Detect which cell encompasses the target text, then output its [x, y] center coordinate. 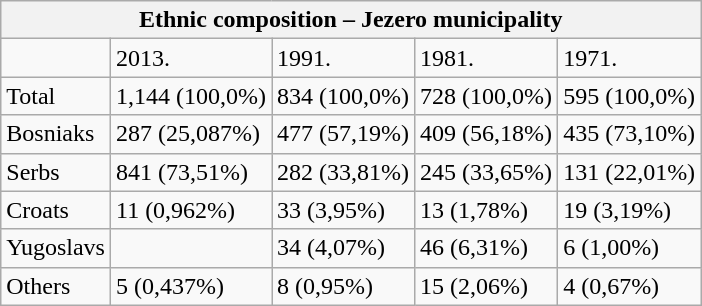
Yugoslavs [56, 248]
Ethnic composition – Jezero municipality [351, 20]
33 (3,95%) [344, 210]
1991. [344, 58]
Others [56, 286]
Bosniaks [56, 134]
Croats [56, 210]
131 (22,01%) [630, 172]
46 (6,31%) [486, 248]
34 (4,07%) [344, 248]
19 (3,19%) [630, 210]
2013. [190, 58]
13 (1,78%) [486, 210]
5 (0,437%) [190, 286]
1971. [630, 58]
4 (0,67%) [630, 286]
728 (100,0%) [486, 96]
245 (33,65%) [486, 172]
8 (0,95%) [344, 286]
Serbs [56, 172]
15 (2,06%) [486, 286]
287 (25,087%) [190, 134]
Total [56, 96]
1981. [486, 58]
595 (100,0%) [630, 96]
1,144 (100,0%) [190, 96]
409 (56,18%) [486, 134]
477 (57,19%) [344, 134]
282 (33,81%) [344, 172]
834 (100,0%) [344, 96]
11 (0,962%) [190, 210]
841 (73,51%) [190, 172]
6 (1,00%) [630, 248]
435 (73,10%) [630, 134]
